Find where the given text appears and provide that cell's center as [x, y] coordinate. 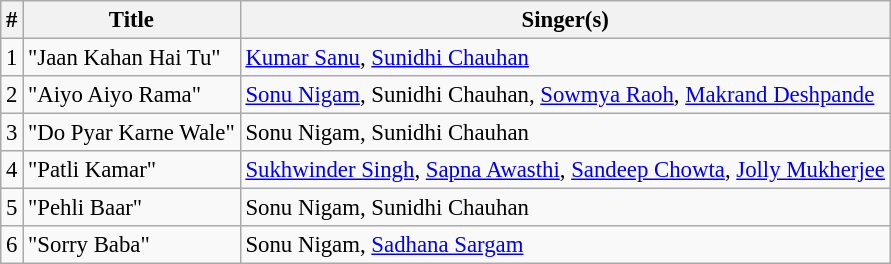
"Patli Kamar" [132, 170]
Title [132, 20]
3 [12, 133]
5 [12, 208]
6 [12, 245]
Singer(s) [565, 20]
"Pehli Baar" [132, 208]
2 [12, 95]
Kumar Sanu, Sunidhi Chauhan [565, 58]
"Sorry Baba" [132, 245]
"Do Pyar Karne Wale" [132, 133]
# [12, 20]
Sonu Nigam, Sunidhi Chauhan, Sowmya Raoh, Makrand Deshpande [565, 95]
"Aiyo Aiyo Rama" [132, 95]
1 [12, 58]
"Jaan Kahan Hai Tu" [132, 58]
Sukhwinder Singh, Sapna Awasthi, Sandeep Chowta, Jolly Mukherjee [565, 170]
4 [12, 170]
Sonu Nigam, Sadhana Sargam [565, 245]
